Find where the given text appears and provide that cell's center as [x, y] coordinate. 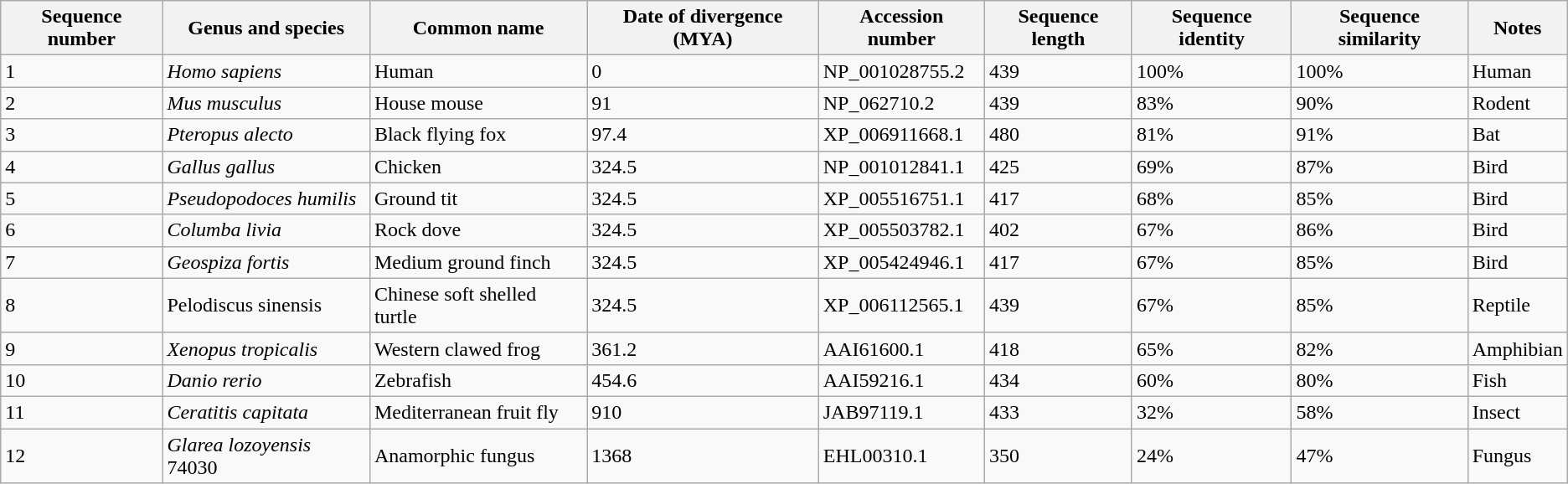
32% [1211, 412]
Pteropus alecto [266, 135]
69% [1211, 167]
NP_062710.2 [901, 103]
80% [1380, 380]
JAB97119.1 [901, 412]
83% [1211, 103]
480 [1058, 135]
Homo sapiens [266, 71]
434 [1058, 380]
418 [1058, 348]
5 [82, 198]
House mouse [477, 103]
90% [1380, 103]
402 [1058, 230]
Xenopus tropicalis [266, 348]
XP_006911668.1 [901, 135]
Reptile [1518, 305]
11 [82, 412]
65% [1211, 348]
Danio rerio [266, 380]
Geospiza fortis [266, 262]
60% [1211, 380]
91 [703, 103]
Glarea lozoyensis 74030 [266, 456]
4 [82, 167]
10 [82, 380]
Western clawed frog [477, 348]
XP_005424946.1 [901, 262]
Black flying fox [477, 135]
Fungus [1518, 456]
47% [1380, 456]
1368 [703, 456]
Rock dove [477, 230]
Date of divergence (MYA) [703, 28]
350 [1058, 456]
361.2 [703, 348]
454.6 [703, 380]
XP_005516751.1 [901, 198]
81% [1211, 135]
EHL00310.1 [901, 456]
425 [1058, 167]
XP_005503782.1 [901, 230]
Chicken [477, 167]
Genus and species [266, 28]
7 [82, 262]
Zebrafish [477, 380]
82% [1380, 348]
91% [1380, 135]
58% [1380, 412]
Amphibian [1518, 348]
Sequence length [1058, 28]
Fish [1518, 380]
12 [82, 456]
433 [1058, 412]
AAI59216.1 [901, 380]
97.4 [703, 135]
Bat [1518, 135]
Columba livia [266, 230]
6 [82, 230]
NP_001028755.2 [901, 71]
0 [703, 71]
Mediterranean fruit fly [477, 412]
1 [82, 71]
Ground tit [477, 198]
9 [82, 348]
Accession number [901, 28]
Insect [1518, 412]
86% [1380, 230]
Ceratitis capitata [266, 412]
87% [1380, 167]
Rodent [1518, 103]
Anamorphic fungus [477, 456]
3 [82, 135]
Sequence number [82, 28]
Common name [477, 28]
Notes [1518, 28]
Pelodiscus sinensis [266, 305]
Medium ground finch [477, 262]
Mus musculus [266, 103]
XP_006112565.1 [901, 305]
8 [82, 305]
NP_001012841.1 [901, 167]
68% [1211, 198]
910 [703, 412]
AAI61600.1 [901, 348]
24% [1211, 456]
Sequence similarity [1380, 28]
Pseudopodoces humilis [266, 198]
Gallus gallus [266, 167]
Chinese soft shelled turtle [477, 305]
Sequence identity [1211, 28]
2 [82, 103]
